Output the [x, y] coordinate of the center of the cell containing the given text.  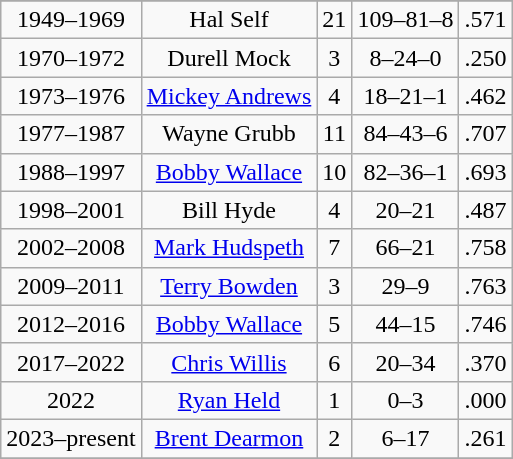
.487 [486, 210]
2009–2011 [71, 286]
20–21 [406, 210]
109–81–8 [406, 20]
2023–present [71, 438]
5 [334, 324]
1977–1987 [71, 134]
2017–2022 [71, 362]
0–3 [406, 400]
.571 [486, 20]
10 [334, 172]
.707 [486, 134]
Ryan Held [229, 400]
Brent Dearmon [229, 438]
.693 [486, 172]
Wayne Grubb [229, 134]
2002–2008 [71, 248]
84–43–6 [406, 134]
18–21–1 [406, 96]
Terry Bowden [229, 286]
Mickey Andrews [229, 96]
Mark Hudspeth [229, 248]
.250 [486, 58]
Hal Self [229, 20]
.261 [486, 438]
44–15 [406, 324]
Bill Hyde [229, 210]
1973–1976 [71, 96]
1998–2001 [71, 210]
.462 [486, 96]
6 [334, 362]
66–21 [406, 248]
Durell Mock [229, 58]
Chris Willis [229, 362]
2022 [71, 400]
20–34 [406, 362]
1949–1969 [71, 20]
82–36–1 [406, 172]
1988–1997 [71, 172]
2 [334, 438]
.370 [486, 362]
1970–1972 [71, 58]
.758 [486, 248]
.746 [486, 324]
11 [334, 134]
1 [334, 400]
29–9 [406, 286]
21 [334, 20]
.763 [486, 286]
6–17 [406, 438]
8–24–0 [406, 58]
2012–2016 [71, 324]
7 [334, 248]
.000 [486, 400]
